Provide the (X, Y) coordinate of the cell's center where the given text is located.  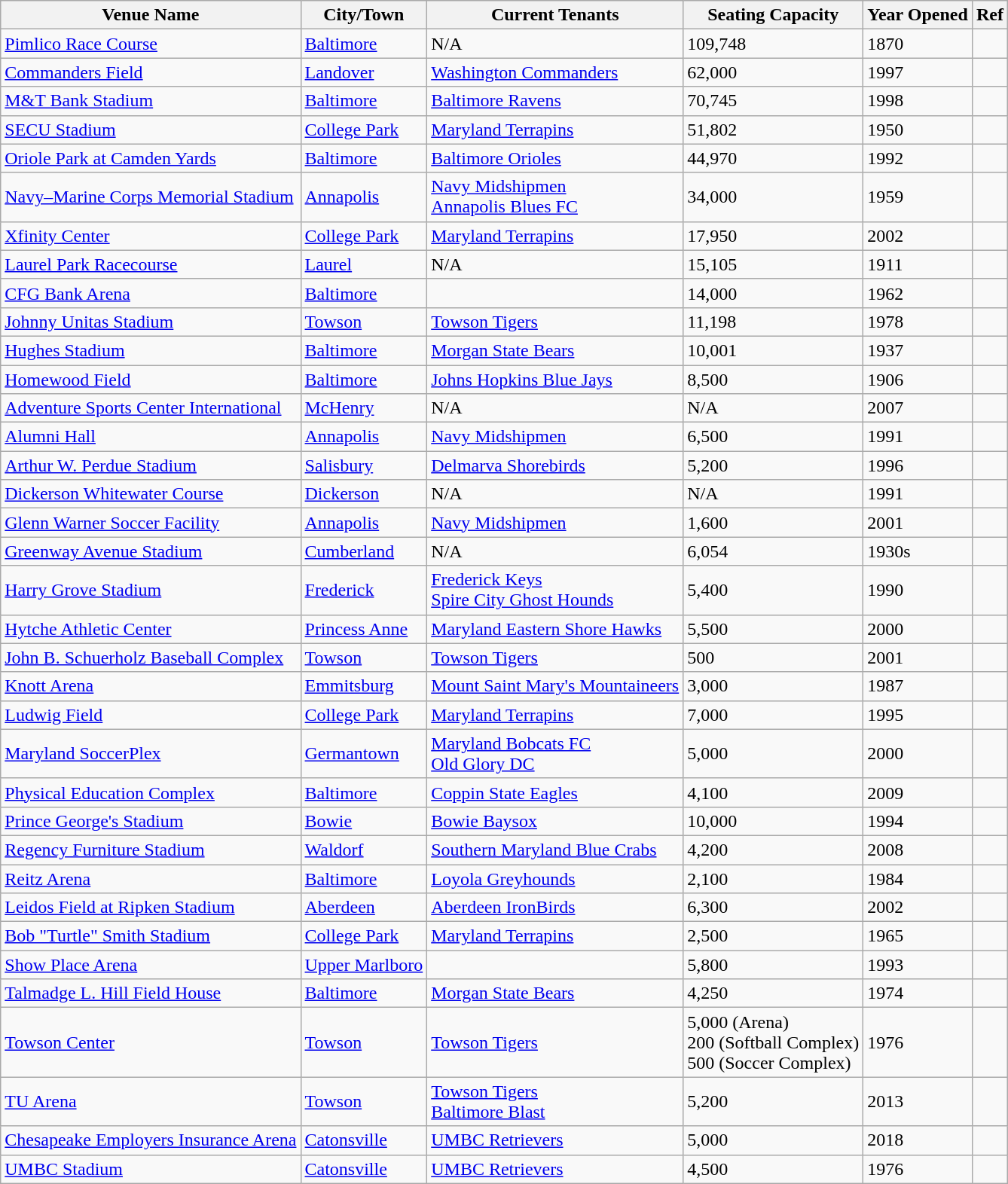
2007 (918, 408)
8,500 (773, 379)
Dickerson Whitewater Course (151, 494)
1994 (918, 821)
Aberdeen IronBirds (555, 908)
Leidos Field at Ripken Stadium (151, 908)
Frederick (364, 590)
Harry Grove Stadium (151, 590)
7,000 (773, 715)
Regency Furniture Stadium (151, 850)
Baltimore Orioles (555, 158)
109,748 (773, 44)
1974 (918, 993)
Maryland Bobcats FCOld Glory DC (555, 753)
SECU Stadium (151, 130)
1906 (918, 379)
Commanders Field (151, 72)
Bob "Turtle" Smith Stadium (151, 936)
2,500 (773, 936)
1,600 (773, 523)
6,500 (773, 437)
1990 (918, 590)
4,100 (773, 792)
2,100 (773, 879)
1998 (918, 101)
Homewood Field (151, 379)
Mount Saint Mary's Mountaineers (555, 686)
4,200 (773, 850)
2018 (918, 1140)
Alumni Hall (151, 437)
1930s (918, 551)
Bowie (364, 821)
Xfinity Center (151, 236)
Landover (364, 72)
Towson TigersBaltimore Blast (555, 1101)
34,000 (773, 197)
4,250 (773, 993)
Coppin State Eagles (555, 792)
Ludwig Field (151, 715)
Talmadge L. Hill Field House (151, 993)
5,500 (773, 629)
1937 (918, 350)
6,300 (773, 908)
1996 (918, 465)
10,000 (773, 821)
3,000 (773, 686)
Greenway Avenue Stadium (151, 551)
Knott Arena (151, 686)
1911 (918, 264)
TU Arena (151, 1101)
1962 (918, 293)
Laurel Park Racecourse (151, 264)
Year Opened (918, 15)
Cumberland (364, 551)
Navy–Marine Corps Memorial Stadium (151, 197)
Germantown (364, 753)
Oriole Park at Camden Yards (151, 158)
1993 (918, 965)
Ref (990, 15)
Maryland Eastern Shore Hawks (555, 629)
5,800 (773, 965)
Current Tenants (555, 15)
Maryland SoccerPlex (151, 753)
Emmitsburg (364, 686)
Arthur W. Perdue Stadium (151, 465)
1870 (918, 44)
M&T Bank Stadium (151, 101)
Baltimore Ravens (555, 101)
11,198 (773, 322)
Washington Commanders (555, 72)
Show Place Arena (151, 965)
2008 (918, 850)
Upper Marlboro (364, 965)
Bowie Baysox (555, 821)
Towson Center (151, 1042)
Reitz Arena (151, 879)
Waldorf (364, 850)
1984 (918, 879)
Chesapeake Employers Insurance Arena (151, 1140)
70,745 (773, 101)
John B. Schuerholz Baseball Complex (151, 658)
1959 (918, 197)
5,400 (773, 590)
Johns Hopkins Blue Jays (555, 379)
10,001 (773, 350)
Seating Capacity (773, 15)
City/Town (364, 15)
6,054 (773, 551)
44,970 (773, 158)
1978 (918, 322)
2009 (918, 792)
Southern Maryland Blue Crabs (555, 850)
Navy MidshipmenAnnapolis Blues FC (555, 197)
1950 (918, 130)
14,000 (773, 293)
62,000 (773, 72)
5,000 (Arena)200 (Softball Complex)500 (Soccer Complex) (773, 1042)
1992 (918, 158)
500 (773, 658)
Prince George's Stadium (151, 821)
1997 (918, 72)
51,802 (773, 130)
UMBC Stadium (151, 1169)
Hughes Stadium (151, 350)
1965 (918, 936)
Pimlico Race Course (151, 44)
Delmarva Shorebirds (555, 465)
Glenn Warner Soccer Facility (151, 523)
1987 (918, 686)
Dickerson (364, 494)
Salisbury (364, 465)
4,500 (773, 1169)
2013 (918, 1101)
1995 (918, 715)
15,105 (773, 264)
17,950 (773, 236)
Princess Anne (364, 629)
Frederick KeysSpire City Ghost Hounds (555, 590)
Loyola Greyhounds (555, 879)
CFG Bank Arena (151, 293)
Laurel (364, 264)
McHenry (364, 408)
Venue Name (151, 15)
Johnny Unitas Stadium (151, 322)
Adventure Sports Center International (151, 408)
Aberdeen (364, 908)
Hytche Athletic Center (151, 629)
Physical Education Complex (151, 792)
